For the text-containing cell, return its midpoint in [X, Y] coordinate format. 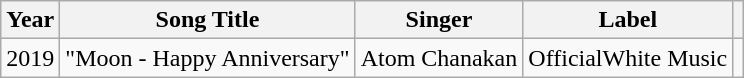
Year [30, 20]
"Moon - Happy Anniversary" [208, 58]
Label [628, 20]
Song Title [208, 20]
Singer [439, 20]
OfficialWhite Music [628, 58]
Atom Chanakan [439, 58]
2019 [30, 58]
